Find where the given text appears and provide that cell's center as (x, y) coordinate. 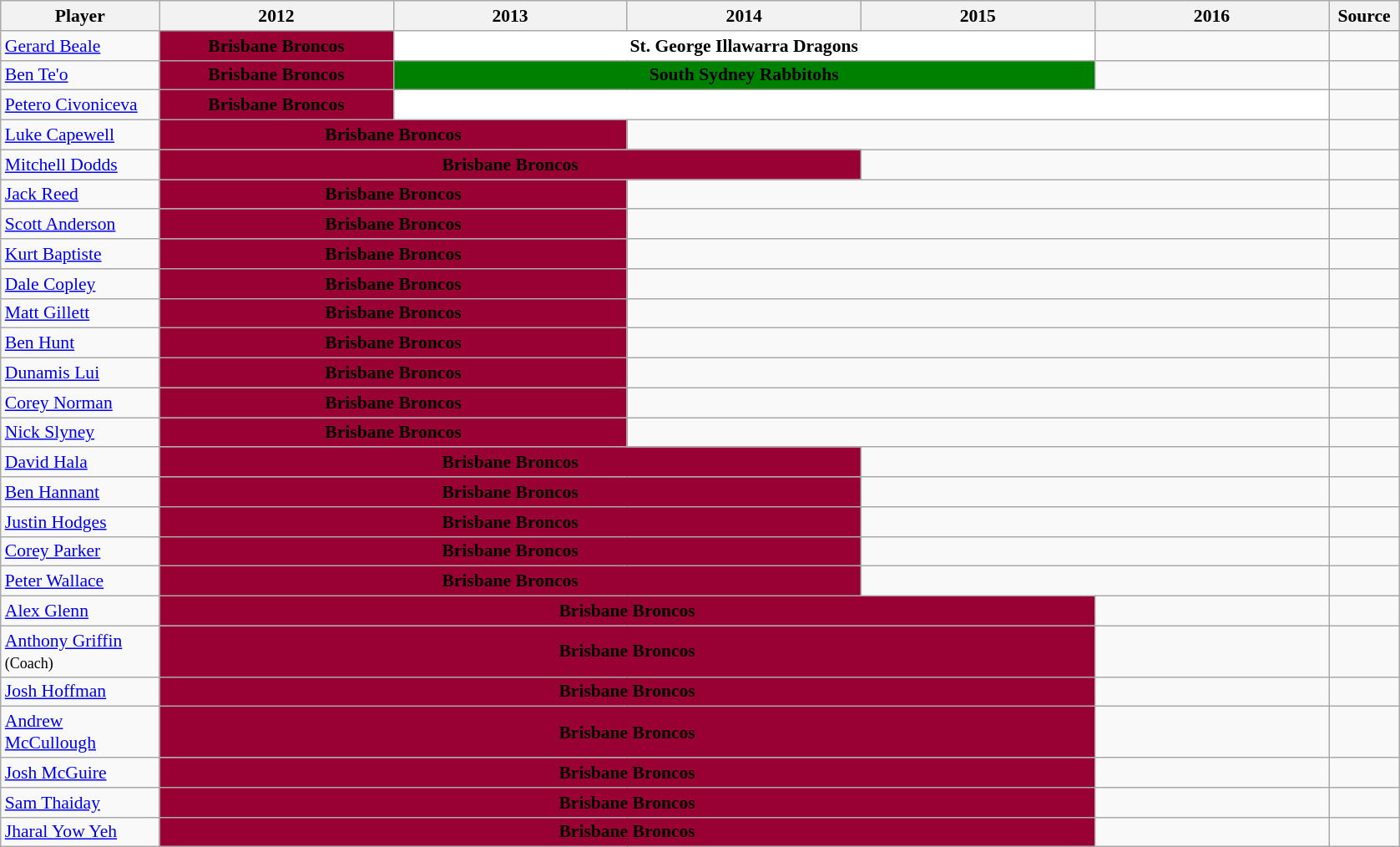
Jharal Yow Yeh (80, 832)
Josh McGuire (80, 773)
Jack Reed (80, 195)
David Hala (80, 463)
Alex Glenn (80, 611)
Nick Slyney (80, 433)
Ben Hannant (80, 492)
Kurt Baptiste (80, 254)
Corey Parker (80, 551)
St. George Illawarra Dragons (744, 46)
Ben Hunt (80, 343)
Dale Copley (80, 284)
Luke Capewell (80, 135)
Player (80, 16)
Sam Thaiday (80, 803)
Source (1364, 16)
2014 (744, 16)
Petero Civoniceva (80, 105)
Andrew McCullough (80, 732)
Peter Wallace (80, 581)
2012 (276, 16)
Scott Anderson (80, 225)
2016 (1211, 16)
Justin Hodges (80, 522)
South Sydney Rabbitohs (744, 75)
Anthony Griffin (Coach) (80, 652)
Dunamis Lui (80, 373)
2013 (510, 16)
Josh Hoffman (80, 692)
2015 (978, 16)
Corey Norman (80, 403)
Mitchell Dodds (80, 165)
Gerard Beale (80, 46)
Ben Te'o (80, 75)
Matt Gillett (80, 313)
